Return the [X, Y] coordinate for the center point of the cell that contains the specified text.  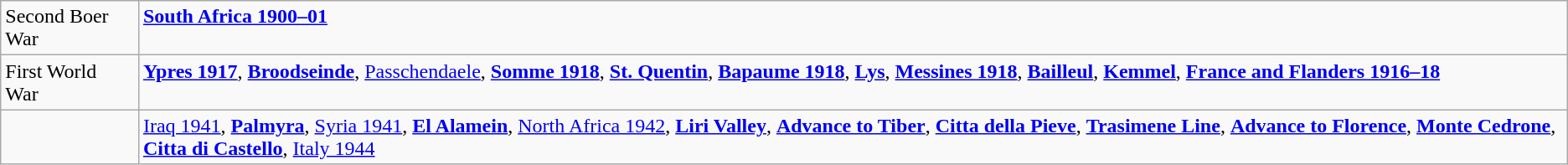
South Africa 1900–01 [853, 28]
Second Boer War [70, 28]
Ypres 1917, Broodseinde, Passchendaele, Somme 1918, St. Quentin, Bapaume 1918, Lys, Messines 1918, Bailleul, Kemmel, France and Flanders 1916–18 [853, 82]
First World War [70, 82]
